From the cell containing the given text, extract its center point as (X, Y) coordinate. 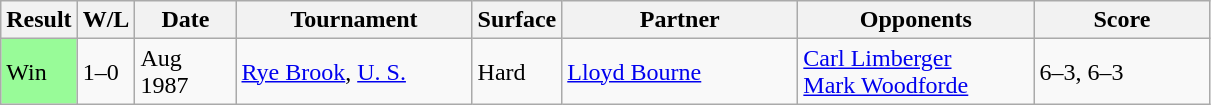
Result (39, 20)
W/L (106, 20)
Score (1122, 20)
Date (186, 20)
1–0 (106, 72)
Opponents (916, 20)
Surface (517, 20)
Carl Limberger Mark Woodforde (916, 72)
6–3, 6–3 (1122, 72)
Rye Brook, U. S. (354, 72)
Tournament (354, 20)
Aug 1987 (186, 72)
Win (39, 72)
Partner (680, 20)
Lloyd Bourne (680, 72)
Hard (517, 72)
